Extract the (x, y) coordinate from the center of the cell holding the provided text.  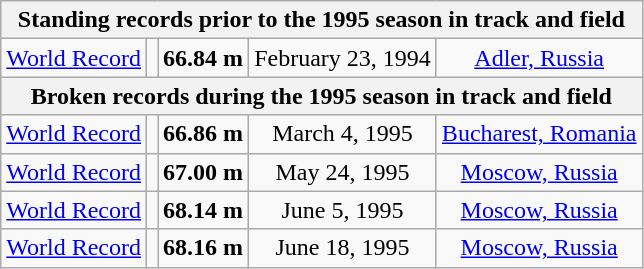
June 5, 1995 (343, 210)
66.86 m (204, 134)
66.84 m (204, 58)
February 23, 1994 (343, 58)
Standing records prior to the 1995 season in track and field (322, 20)
June 18, 1995 (343, 248)
68.16 m (204, 248)
67.00 m (204, 172)
Adler, Russia (539, 58)
Bucharest, Romania (539, 134)
May 24, 1995 (343, 172)
March 4, 1995 (343, 134)
Broken records during the 1995 season in track and field (322, 96)
68.14 m (204, 210)
